Scan for the cell matching the given text and deliver its [X, Y] coordinate at center. 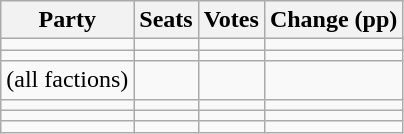
Change (pp) [333, 20]
Party [68, 20]
(all factions) [68, 80]
Seats [166, 20]
Votes [231, 20]
